Scan for the cell matching the given text and deliver its [x, y] coordinate at center. 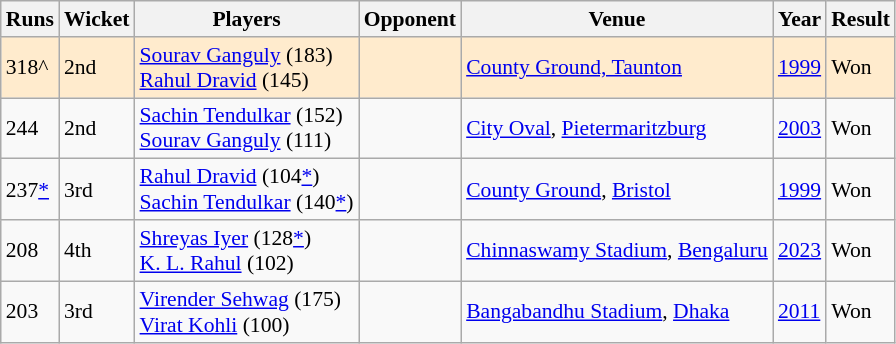
2003 [800, 128]
203 [30, 312]
Opponent [410, 19]
Result [860, 19]
Rahul Dravid (104*) Sachin Tendulkar (140*) [247, 190]
Virender Sehwag (175) Virat Kohli (100) [247, 312]
Sourav Ganguly (183) Rahul Dravid (145) [247, 68]
County Ground, Taunton [617, 68]
208 [30, 250]
County Ground, Bristol [617, 190]
Bangabandhu Stadium, Dhaka [617, 312]
City Oval, Pietermaritzburg [617, 128]
Chinnaswamy Stadium, Bengaluru [617, 250]
Venue [617, 19]
2011 [800, 312]
2023 [800, 250]
237* [30, 190]
Players [247, 19]
318^ [30, 68]
244 [30, 128]
Wicket [97, 19]
Runs [30, 19]
4th [97, 250]
Sachin Tendulkar (152) Sourav Ganguly (111) [247, 128]
Shreyas Iyer (128*) K. L. Rahul (102) [247, 250]
Year [800, 19]
